Extract the [X, Y] coordinate from the center of the cell holding the provided text.  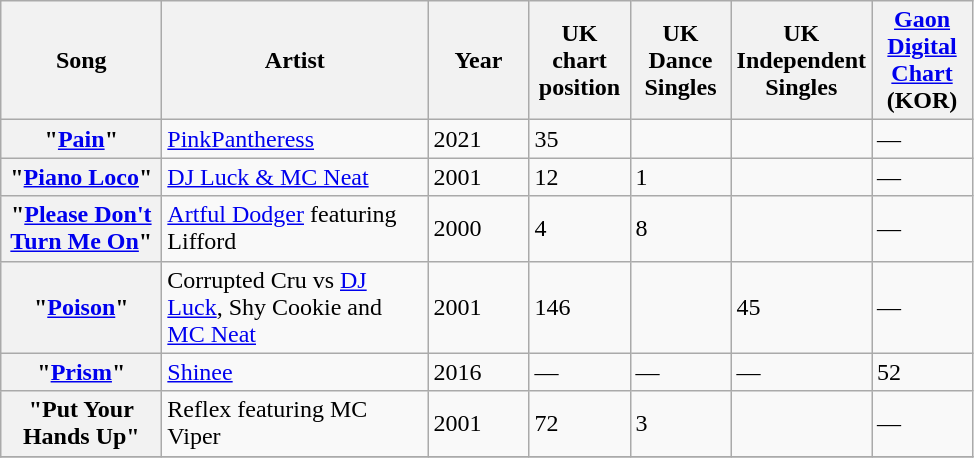
DJ Luck & MC Neat [295, 177]
UK Independent Singles [801, 60]
52 [922, 372]
Reflex featuring MC Viper [295, 424]
"Prism" [82, 372]
45 [801, 307]
"Poison" [82, 307]
146 [580, 307]
UK chart position [580, 60]
2021 [478, 139]
8 [680, 228]
PinkPantheress [295, 139]
Song [82, 60]
Gaon Digital Chart (KOR) [922, 60]
Artful Dodger featuring Lifford [295, 228]
Shinee [295, 372]
2016 [478, 372]
4 [580, 228]
35 [580, 139]
2000 [478, 228]
72 [580, 424]
3 [680, 424]
1 [680, 177]
"Pain" [82, 139]
Corrupted Cru vs DJ Luck, Shy Cookie and MC Neat [295, 307]
Year [478, 60]
12 [580, 177]
UK Dance Singles [680, 60]
"Please Don't Turn Me On" [82, 228]
Artist [295, 60]
"Piano Loco" [82, 177]
"Put Your Hands Up" [82, 424]
